Locate the cell with the specified text and output its [X, Y] center coordinate. 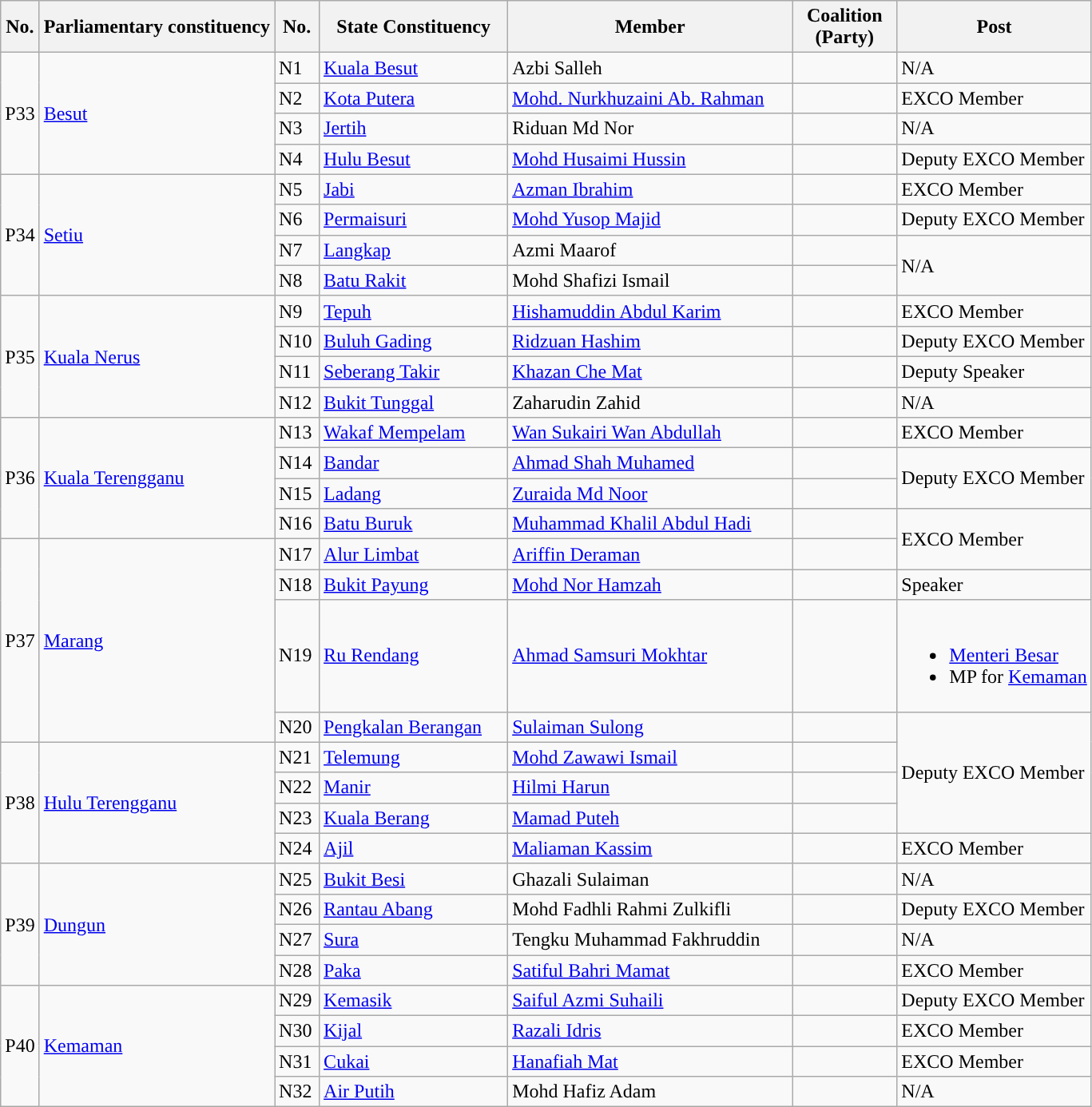
Bandar [414, 463]
Ru Rendang [414, 656]
Hilmi Harun [650, 788]
Satiful Bahri Mamat [650, 970]
P40 [20, 1046]
Kuala Nerus [157, 356]
N19 [297, 656]
Besut [157, 113]
P39 [20, 924]
Ajil [414, 848]
Mohd Yusop Majid [650, 220]
N31 [297, 1061]
P35 [20, 356]
P37 [20, 641]
N28 [297, 970]
Muhammad Khalil Abdul Hadi [650, 524]
Cukai [414, 1061]
Mohd Nor Hamzah [650, 585]
Speaker [994, 585]
Riduan Md Nor [650, 129]
N26 [297, 909]
Mohd Hafiz Adam [650, 1092]
N9 [297, 311]
Alur Limbat [414, 554]
Hulu Besut [414, 159]
Saiful Azmi Suhaili [650, 1001]
Member [650, 27]
Menteri BesarMP for Kemaman [994, 656]
Telemung [414, 757]
N4 [297, 159]
N14 [297, 463]
Maliaman Kassim [650, 848]
Pengkalan Berangan [414, 727]
Zaharudin Zahid [650, 402]
Dungun [157, 924]
N29 [297, 1001]
Mohd Husaimi Hussin [650, 159]
Ridzuan Hashim [650, 341]
N13 [297, 433]
N8 [297, 280]
N30 [297, 1031]
Mohd Fadhli Rahmi Zulkifli [650, 909]
Hulu Terengganu [157, 803]
Seberang Takir [414, 371]
N20 [297, 727]
Kijal [414, 1031]
N18 [297, 585]
Bukit Besi [414, 879]
N24 [297, 848]
Bukit Tunggal [414, 402]
Deputy Speaker [994, 371]
Azman Ibrahim [650, 189]
Hanafiah Mat [650, 1061]
Mohd Zawawi Ismail [650, 757]
Tengku Muhammad Fakhruddin [650, 939]
Tepuh [414, 311]
Air Putih [414, 1092]
N22 [297, 788]
Kuala Terengganu [157, 478]
N15 [297, 494]
Marang [157, 641]
Wakaf Mempelam [414, 433]
Langkap [414, 250]
Jertih [414, 129]
Setiu [157, 235]
N7 [297, 250]
N10 [297, 341]
Kemasik [414, 1001]
N6 [297, 220]
N25 [297, 879]
Batu Rakit [414, 280]
N5 [297, 189]
Manir [414, 788]
P38 [20, 803]
Razali Idris [650, 1031]
Mohd Shafizi Ismail [650, 280]
Buluh Gading [414, 341]
Mohd. Nurkhuzaini Ab. Rahman [650, 98]
Kota Putera [414, 98]
Coalition (Party) [845, 27]
Bukit Payung [414, 585]
Jabi [414, 189]
N21 [297, 757]
Batu Buruk [414, 524]
Ghazali Sulaiman [650, 879]
N12 [297, 402]
Ladang [414, 494]
Ariffin Deraman [650, 554]
Permaisuri [414, 220]
N2 [297, 98]
N11 [297, 371]
P34 [20, 235]
Hishamuddin Abdul Karim [650, 311]
P33 [20, 113]
Sulaiman Sulong [650, 727]
Zuraida Md Noor [650, 494]
N17 [297, 554]
Wan Sukairi Wan Abdullah [650, 433]
Azmi Maarof [650, 250]
Khazan Che Mat [650, 371]
Kuala Besut [414, 68]
State Constituency [414, 27]
Ahmad Samsuri Mokhtar [650, 656]
Kemaman [157, 1046]
N32 [297, 1092]
Kuala Berang [414, 818]
N27 [297, 939]
Ahmad Shah Muhamed [650, 463]
Paka [414, 970]
N3 [297, 129]
Sura [414, 939]
P36 [20, 478]
N16 [297, 524]
N23 [297, 818]
Post [994, 27]
Parliamentary constituency [157, 27]
Rantau Abang [414, 909]
Mamad Puteh [650, 818]
Azbi Salleh [650, 68]
N1 [297, 68]
